Return (X, Y) of the center of cell containing provided text 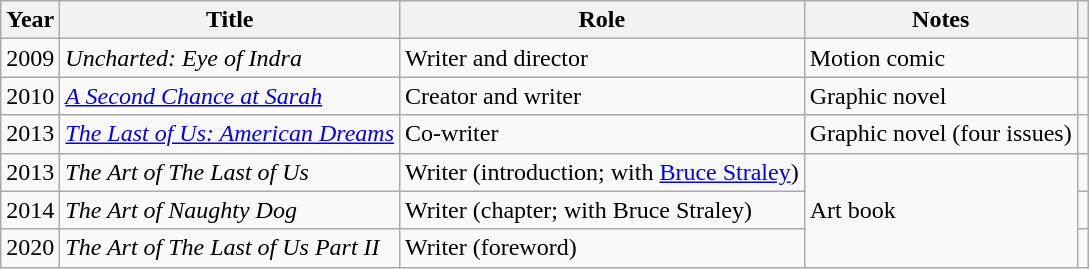
Writer (chapter; with Bruce Straley) (602, 210)
A Second Chance at Sarah (230, 96)
Co-writer (602, 134)
Writer (foreword) (602, 248)
Writer (introduction; with Bruce Straley) (602, 172)
The Art of The Last of Us Part II (230, 248)
Creator and writer (602, 96)
2014 (30, 210)
Art book (940, 210)
Notes (940, 20)
2010 (30, 96)
Uncharted: Eye of Indra (230, 58)
Motion comic (940, 58)
2020 (30, 248)
Graphic novel (940, 96)
Year (30, 20)
Graphic novel (four issues) (940, 134)
Role (602, 20)
The Art of The Last of Us (230, 172)
Writer and director (602, 58)
Title (230, 20)
The Art of Naughty Dog (230, 210)
The Last of Us: American Dreams (230, 134)
2009 (30, 58)
